Detect which cell encompasses the target text, then output its (x, y) center coordinate. 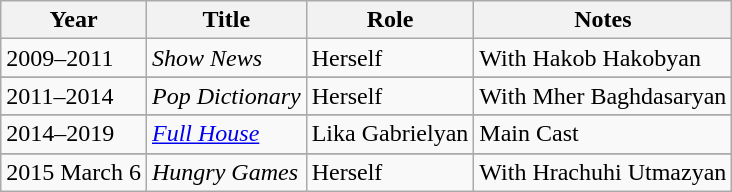
Pop Dictionary (226, 96)
Hungry Games (226, 172)
Title (226, 20)
2011–2014 (74, 96)
With Hakob Hakobyan (603, 58)
2009–2011 (74, 58)
Full House (226, 134)
Lika Gabrielyan (390, 134)
Year (74, 20)
2014–2019 (74, 134)
Role (390, 20)
Show News (226, 58)
2015 March 6 (74, 172)
With Hrachuhi Utmazyan (603, 172)
With Mher Baghdasaryan (603, 96)
Main Cast (603, 134)
Notes (603, 20)
